Provide the (X, Y) coordinate of the cell's center where the given text is located.  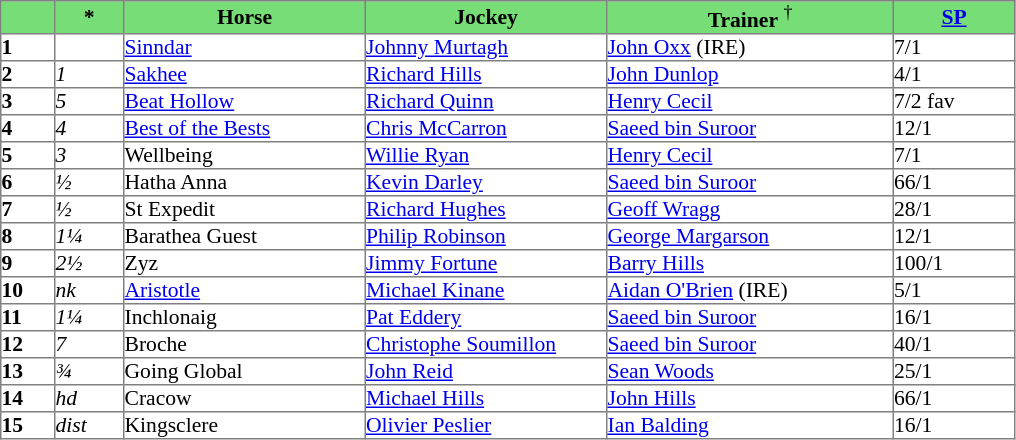
Johnny Murtagh (486, 46)
15 (28, 424)
100/1 (954, 262)
Christophe Soumillon (486, 344)
Barry Hills (750, 262)
Inchlonaig (245, 316)
hd (90, 398)
Richard Quinn (486, 100)
Ian Balding (750, 424)
John Reid (486, 370)
Philip Robinson (486, 236)
Kingsclere (245, 424)
Sinndar (245, 46)
2 (28, 74)
4/1 (954, 74)
Aidan O'Brien (IRE) (750, 290)
5/1 (954, 290)
13 (28, 370)
Pat Eddery (486, 316)
Geoff Wragg (750, 208)
Wellbeing (245, 154)
Beat Hollow (245, 100)
6 (28, 182)
John Hills (750, 398)
Cracow (245, 398)
John Oxx (IRE) (750, 46)
11 (28, 316)
9 (28, 262)
Richard Hughes (486, 208)
Jockey (486, 18)
nk (90, 290)
14 (28, 398)
Trainer † (750, 18)
Broche (245, 344)
Aristotle (245, 290)
Barathea Guest (245, 236)
2½ (90, 262)
40/1 (954, 344)
Michael Hills (486, 398)
George Margarson (750, 236)
Jimmy Fortune (486, 262)
Best of the Bests (245, 128)
12 (28, 344)
Going Global (245, 370)
Richard Hills (486, 74)
Chris McCarron (486, 128)
7/2 fav (954, 100)
¾ (90, 370)
* (90, 18)
28/1 (954, 208)
SP (954, 18)
Sakhee (245, 74)
10 (28, 290)
Willie Ryan (486, 154)
St Expedit (245, 208)
Zyz (245, 262)
Michael Kinane (486, 290)
8 (28, 236)
Hatha Anna (245, 182)
John Dunlop (750, 74)
Kevin Darley (486, 182)
25/1 (954, 370)
dist (90, 424)
Horse (245, 18)
Olivier Peslier (486, 424)
Sean Woods (750, 370)
